Return (X, Y) of the center of cell containing provided text 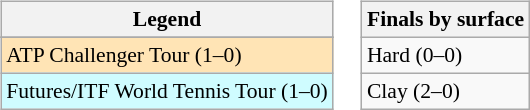
ATP Challenger Tour (1–0) (167, 55)
Clay (2–0) (446, 91)
Hard (0–0) (446, 55)
Finals by surface (446, 20)
Futures/ITF World Tennis Tour (1–0) (167, 91)
Legend (167, 20)
